Locate the cell with the specified text and output its (X, Y) center coordinate. 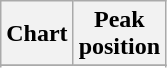
Chart (37, 34)
Peakposition (119, 34)
